Locate the cell with the specified text and output its (X, Y) center coordinate. 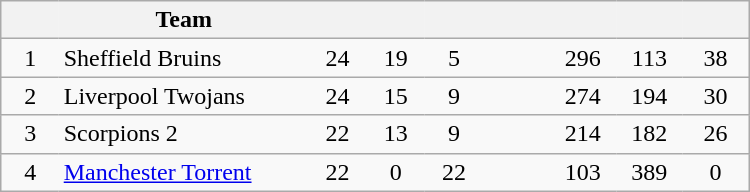
182 (650, 134)
194 (650, 96)
30 (716, 96)
Manchester Torrent (184, 172)
Scorpions 2 (184, 134)
19 (396, 58)
Sheffield Bruins (184, 58)
38 (716, 58)
13 (396, 134)
2 (30, 96)
296 (584, 58)
Team (184, 20)
274 (584, 96)
113 (650, 58)
389 (650, 172)
1 (30, 58)
3 (30, 134)
Liverpool Twojans (184, 96)
5 (454, 58)
214 (584, 134)
15 (396, 96)
103 (584, 172)
4 (30, 172)
26 (716, 134)
